Locate the cell with the specified text and output its (X, Y) center coordinate. 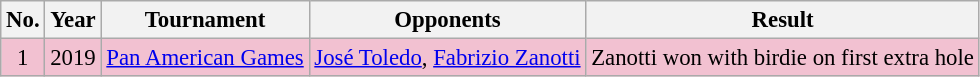
Tournament (205, 20)
José Toledo, Fabrizio Zanotti (448, 58)
Year (73, 20)
Opponents (448, 20)
Zanotti won with birdie on first extra hole (782, 58)
Pan American Games (205, 58)
1 (23, 58)
No. (23, 20)
Result (782, 20)
2019 (73, 58)
